For the text-containing cell, return its midpoint in [X, Y] coordinate format. 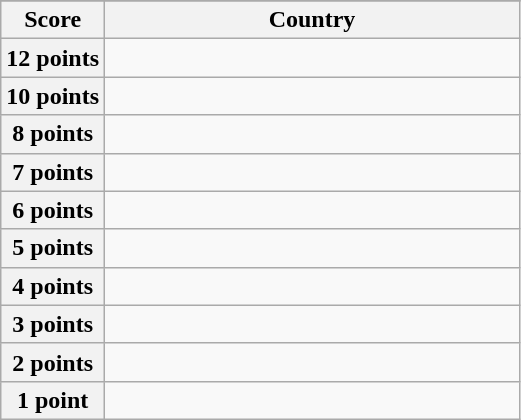
5 points [53, 248]
6 points [53, 210]
4 points [53, 286]
1 point [53, 400]
12 points [53, 58]
Score [53, 20]
3 points [53, 324]
Country [312, 20]
2 points [53, 362]
7 points [53, 172]
10 points [53, 96]
8 points [53, 134]
